Scan for the cell matching the given text and deliver its (x, y) coordinate at center. 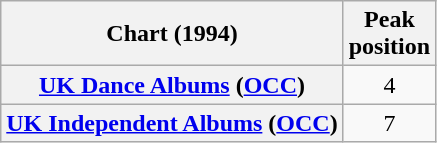
UK Independent Albums (OCC) (172, 123)
UK Dance Albums (OCC) (172, 85)
7 (389, 123)
4 (389, 85)
Peakposition (389, 34)
Chart (1994) (172, 34)
